Identify which cell holds the provided text, then report its [X, Y] central coordinate. 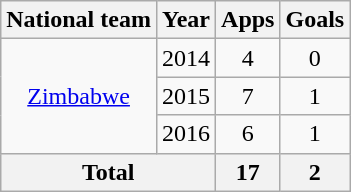
4 [248, 58]
17 [248, 172]
7 [248, 96]
National team [79, 20]
2 [315, 172]
0 [315, 58]
2014 [186, 58]
6 [248, 134]
2016 [186, 134]
2015 [186, 96]
Year [186, 20]
Goals [315, 20]
Zimbabwe [79, 96]
Apps [248, 20]
Total [108, 172]
